Search for the cell housing the specified text and yield its [x, y] center coordinate. 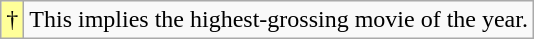
† [12, 20]
This implies the highest-grossing movie of the year. [279, 20]
